For the text-containing cell, return its midpoint in [X, Y] coordinate format. 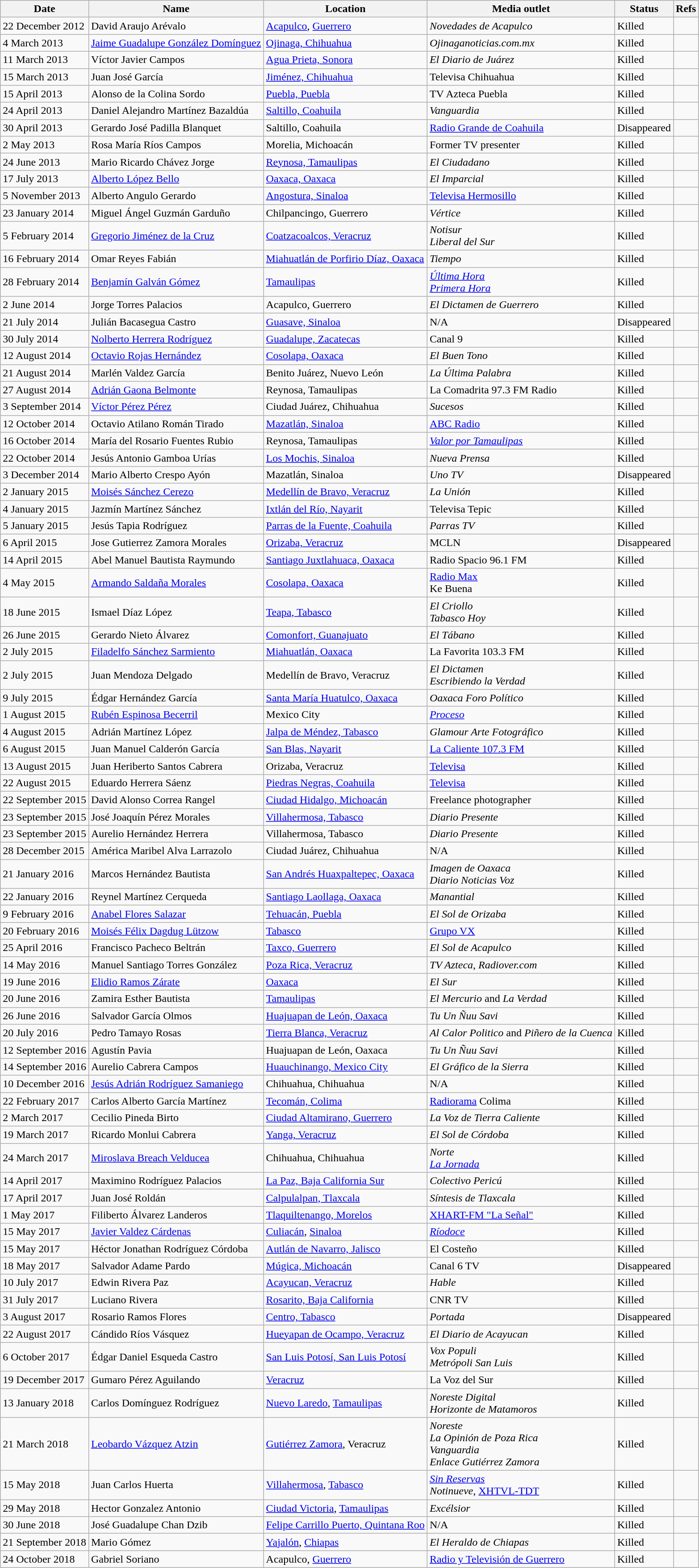
Comonfort, Guanajuato [345, 635]
María del Rosario Fuentes Rubio [176, 441]
Canal 9 [521, 339]
Radio y Televisión de Guerrero [521, 1559]
Zamira Esther Bautista [176, 999]
6 April 2015 [45, 543]
4 January 2015 [45, 509]
Tiempo [521, 259]
José Joaquín Pérez Morales [176, 817]
21 January 2016 [45, 874]
Radio Spacio 96.1 FM [521, 560]
22 August 2015 [45, 783]
Los Mochis, Sinaloa [345, 458]
Vértice [521, 213]
Síntesis de Tlaxcala [521, 1198]
NotisurLiberal del Sur [521, 236]
Puebla, Puebla [345, 94]
16 October 2014 [45, 441]
18 May 2017 [45, 1266]
Santiago Juxtlahuaca, Oaxaca [345, 560]
Oaxaca Foro Político [521, 698]
24 March 2017 [45, 1158]
18 June 2015 [45, 612]
20 February 2016 [45, 931]
El Ciudadano [521, 162]
Santa María Huatulco, Oaxaca [345, 698]
13 January 2018 [45, 1403]
Media outlet [521, 9]
14 May 2016 [45, 965]
La Favorita 103.3 FM [521, 652]
Hueyapan de Ocampo, Veracruz [345, 1334]
El Sol de Orizaba [521, 914]
Freelance photographer [521, 800]
Centro, Tabasco [345, 1317]
La Última Palabra [521, 373]
Excélsior [521, 1508]
Salvador Adame Pardo [176, 1266]
22 October 2014 [45, 458]
Sin Reservas Notinueve, XHTVL-TDT [521, 1485]
Juan Manuel Calderón García [176, 749]
TV Azteca, Radiover.com [521, 965]
ABC Radio [521, 424]
24 October 2018 [45, 1559]
17 July 2013 [45, 179]
16 February 2014 [45, 259]
9 February 2016 [45, 914]
La Caliente 107.3 FM [521, 749]
22 January 2016 [45, 897]
Yajalón, Chiapas [345, 1542]
Status [644, 9]
Víctor Pérez Pérez [176, 407]
Jazmín Martínez Sánchez [176, 509]
Oaxaca [345, 982]
Nuevo Laredo, Tamaulipas [345, 1403]
Carlos Alberto García Martínez [176, 1101]
Francisco Pacheco Beltrán [176, 948]
5 January 2015 [45, 526]
Guasave, Sinaloa [345, 322]
Tlaquiltenango, Morelos [345, 1215]
Rosa María Ríos Campos [176, 145]
Radio Grande de Coahuila [521, 128]
Edwin Rivera Paz [176, 1283]
Proceso [521, 715]
Hector Gonzalez Antonio [176, 1508]
Autlán de Navarro, Jalisco [345, 1249]
22 August 2017 [45, 1334]
Salvador García Olmos [176, 1016]
Nueva Prensa [521, 458]
Jiménez, Chihuahua [345, 77]
Alberto Angulo Gerardo [176, 196]
Noreste DigitalHorizonte de Matamoros [521, 1403]
1 August 2015 [45, 715]
Alonso de la Colina Sordo [176, 94]
2 May 2013 [45, 145]
Former TV presenter [521, 145]
El Sol de Córdoba [521, 1135]
23 January 2014 [45, 213]
Marlén Valdez García [176, 373]
21 March 2018 [45, 1444]
Coatzacoalcos, Veracruz [345, 236]
Canal 6 TV [521, 1266]
22 September 2015 [45, 800]
2 June 2014 [45, 305]
El Mercurio and La Verdad [521, 999]
Ojinaganoticias.com.mx [521, 43]
Julián Bacasegua Castro [176, 322]
David Alonso Correa Rangel [176, 800]
El Costeño [521, 1249]
El Diario de Acayucan [521, 1334]
Name [176, 9]
27 August 2014 [45, 390]
Aurelio Hernández Herrera [176, 834]
El Sur [521, 982]
Alberto López Bello [176, 179]
Filadelfo Sánchez Sarmiento [176, 652]
22 February 2017 [45, 1101]
Rubén Espinosa Becerril [176, 715]
Culiacán, Sinaloa [345, 1232]
Mario Alberto Crespo Ayón [176, 475]
11 March 2013 [45, 60]
Manantial [521, 897]
Marcos Hernández Bautista [176, 874]
Agustín Pavia [176, 1050]
Moisés Félix Dagdug Lützow [176, 931]
9 July 2015 [45, 698]
12 August 2014 [45, 356]
3 September 2014 [45, 407]
Aurelio Cabrera Campos [176, 1067]
28 February 2014 [45, 282]
30 April 2013 [45, 128]
Vox PopuliMetrópoli San Luis [521, 1356]
25 April 2016 [45, 948]
3 December 2014 [45, 475]
Colectivo Pericú [521, 1181]
Hable [521, 1283]
Parras de la Fuente, Coahuila [345, 526]
Poza Rica, Veracruz [345, 965]
Leobardo Vázquez Atzin [176, 1444]
NoresteLa Opinión de Poza RicaVanguardiaEnlace Gutiérrez Zamora [521, 1444]
Tabasco [345, 931]
El Sol de Acapulco [521, 948]
Adrián Gaona Belmonte [176, 390]
31 July 2017 [45, 1300]
Octavio Rojas Hernández [176, 356]
El Diario de Juárez [521, 60]
Ciudad Altamirano, Guerrero [345, 1118]
Chilpancingo, Guerrero [345, 213]
5 February 2014 [45, 236]
Jaime Guadalupe González Domínguez [176, 43]
Santiago Laollaga, Oaxaca [345, 897]
Juan José García [176, 77]
Juan Mendoza Delgado [176, 675]
15 May 2018 [45, 1485]
Javier Valdez Cárdenas [176, 1232]
22 December 2012 [45, 26]
Ríodoce [521, 1232]
NorteLa Jornada [521, 1158]
Benito Juárez, Nuevo León [345, 373]
El DictamenEscribiendo la Verdad [521, 675]
14 April 2017 [45, 1181]
Rosario Ramos Flores [176, 1317]
Tehuacán, Puebla [345, 914]
La Voz de Tierra Caliente [521, 1118]
David Araujo Arévalo [176, 26]
XHART-FM "La Señal" [521, 1215]
Mario Gómez [176, 1542]
Parras TV [521, 526]
Reynel Martínez Cerqueda [176, 897]
Glamour Arte Fotográfico [521, 732]
19 June 2016 [45, 982]
Maximino Rodríguez Palacios [176, 1181]
Al Calor Politico and Piñero de la Cuenca [521, 1033]
Octavio Atilano Román Tirado [176, 424]
Guadalupe, Zacatecas [345, 339]
La Comadrita 97.3 FM Radio [521, 390]
12 October 2014 [45, 424]
13 August 2015 [45, 766]
3 August 2017 [45, 1317]
Juan Heriberto Santos Cabrera [176, 766]
Refs [686, 9]
El Buen Tono [521, 356]
Calpulalpan, Tlaxcala [345, 1198]
Gregorio Jiménez de la Cruz [176, 236]
Oaxaca, Oaxaca [345, 179]
El Imparcial [521, 179]
Gumaro Pérez Aguilando [176, 1380]
Jesús Antonio Gamboa Urías [176, 458]
15 March 2013 [45, 77]
Jose Gutierrez Zamora Morales [176, 543]
28 December 2015 [45, 851]
Ismael Díaz López [176, 612]
5 November 2013 [45, 196]
Héctor Jonathan Rodríguez Córdoba [176, 1249]
La Unión [521, 492]
21 September 2018 [45, 1542]
4 August 2015 [45, 732]
San Blas, Nayarit [345, 749]
6 October 2017 [45, 1356]
José Guadalupe Chan Dzib [176, 1525]
17 April 2017 [45, 1198]
Date [45, 9]
21 July 2014 [45, 322]
Última HoraPrimera Hora [521, 282]
Imagen de OaxacaDiario Noticias Voz [521, 874]
Nolberto Herrera Rodríguez [176, 339]
Televisa Chihuahua [521, 77]
Miroslava Breach Velducea [176, 1158]
Armando Saldaña Morales [176, 583]
Édgar Hernández García [176, 698]
Televisa Hermosillo [521, 196]
MCLN [521, 543]
Elidio Ramos Zárate [176, 982]
San Luis Potosí, San Luis Potosí [345, 1356]
Manuel Santiago Torres González [176, 965]
Angostura, Sinaloa [345, 196]
Ricardo Monlui Cabrera [176, 1135]
Yanga, Veracruz [345, 1135]
14 September 2016 [45, 1067]
CNR TV [521, 1300]
Portada [521, 1317]
Abel Manuel Bautista Raymundo [176, 560]
Pedro Tamayo Rosas [176, 1033]
6 August 2015 [45, 749]
El Gráfico de la Sierra [521, 1067]
Mario Ricardo Chávez Jorge [176, 162]
TV Azteca Puebla [521, 94]
19 December 2017 [45, 1380]
Radiorama Colima [521, 1101]
Adrián Martínez López [176, 732]
2 March 2017 [45, 1118]
26 June 2016 [45, 1016]
Jalpa de Méndez, Tabasco [345, 732]
América Maribel Alva Larrazolo [176, 851]
Gutiérrez Zamora, Veracruz [345, 1444]
4 March 2013 [45, 43]
Uno TV [521, 475]
Filiberto Álvarez Landeros [176, 1215]
Víctor Javier Campos [176, 60]
Teapa, Tabasco [345, 612]
Rosarito, Baja California [345, 1300]
Acayucan, Veracruz [345, 1283]
1 May 2017 [45, 1215]
Miahuatlán de Porfirio Díaz, Oaxaca [345, 259]
San Andrés Huaxpaltepec, Oaxaca [345, 874]
12 September 2016 [45, 1050]
Vanguardia [521, 111]
Cecilio Pineda Birto [176, 1118]
Ojinaga, Chihuahua [345, 43]
El Tábano [521, 635]
30 July 2014 [45, 339]
Piedras Negras, Coahuila [345, 783]
24 April 2013 [45, 111]
Ciudad Victoria, Tamaulipas [345, 1508]
20 June 2016 [45, 999]
La Paz, Baja California Sur [345, 1181]
15 April 2013 [45, 94]
Édgar Daniel Esqueda Castro [176, 1356]
Anabel Flores Salazar [176, 914]
Sucesos [521, 407]
Juan José Roldán [176, 1198]
Eduardo Herrera Sáenz [176, 783]
Valor por Tamaulipas [521, 441]
21 August 2014 [45, 373]
Omar Reyes Fabián [176, 259]
30 June 2018 [45, 1525]
Huauchinango, Mexico City [345, 1067]
Tecomán, Colima [345, 1101]
20 July 2016 [45, 1033]
Jesús Tapia Rodríguez [176, 526]
Grupo VX [521, 931]
Múgica, Michoacán [345, 1266]
Televisa Tepic [521, 509]
Jorge Torres Palacios [176, 305]
2 January 2015 [45, 492]
El Heraldo de Chiapas [521, 1542]
Novedades de Acapulco [521, 26]
Juan Carlos Huerta [176, 1485]
Ciudad Hidalgo, Michoacán [345, 800]
Agua Prieta, Sonora [345, 60]
29 May 2018 [45, 1508]
Cándido Ríos Vásquez [176, 1334]
Moisés Sánchez Cerezo [176, 492]
26 June 2015 [45, 635]
Daniel Alejandro Martínez Bazaldúa [176, 111]
Carlos Domínguez Rodríguez [176, 1403]
10 July 2017 [45, 1283]
14 April 2015 [45, 560]
Tierra Blanca, Veracruz [345, 1033]
Luciano Rivera [176, 1300]
Felipe Carrillo Puerto, Quintana Roo [345, 1525]
Miahuatlán, Oaxaca [345, 652]
La Voz del Sur [521, 1380]
Benjamín Galván Gómez [176, 282]
Morelia, Michoacán [345, 145]
19 March 2017 [45, 1135]
Location [345, 9]
Mexico City [345, 715]
Taxco, Guerrero [345, 948]
Radio MaxKe Buena [521, 583]
Jesús Adrián Rodríguez Samaniego [176, 1084]
El CriolloTabasco Hoy [521, 612]
Miguel Ángel Guzmán Garduño [176, 213]
Gerardo Nieto Álvarez [176, 635]
24 June 2013 [45, 162]
10 December 2016 [45, 1084]
Ixtlán del Río, Nayarit [345, 509]
4 May 2015 [45, 583]
Veracruz [345, 1380]
Gabriel Soriano [176, 1559]
Gerardo José Padilla Blanquet [176, 128]
El Dictamen de Guerrero [521, 305]
